Identify which cell holds the provided text, then report its [X, Y] central coordinate. 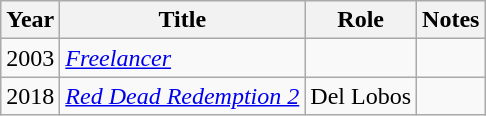
Role [361, 20]
Notes [451, 20]
Year [30, 20]
Title [182, 20]
Red Dead Redemption 2 [182, 96]
Del Lobos [361, 96]
2003 [30, 58]
Freelancer [182, 58]
2018 [30, 96]
